Output the [x, y] coordinate of the center of the cell containing the given text.  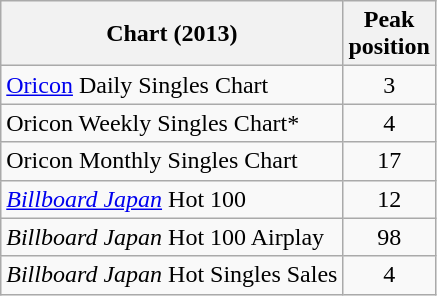
Billboard Japan Hot 100 Airplay [172, 237]
17 [389, 161]
Peakposition [389, 34]
Oricon Weekly Singles Chart* [172, 123]
Oricon Daily Singles Chart [172, 85]
Billboard Japan Hot Singles Sales [172, 275]
Chart (2013) [172, 34]
98 [389, 237]
3 [389, 85]
Oricon Monthly Singles Chart [172, 161]
12 [389, 199]
Billboard Japan Hot 100 [172, 199]
